Output the (x, y) coordinate of the center of the cell containing the given text.  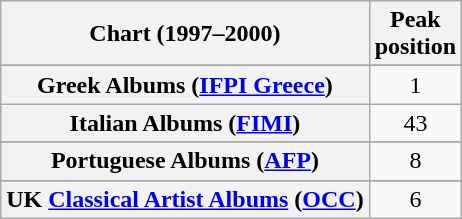
Italian Albums (FIMI) (185, 123)
1 (415, 85)
Portuguese Albums (AFP) (185, 161)
Chart (1997–2000) (185, 34)
UK Classical Artist Albums (OCC) (185, 199)
Greek Albums (IFPI Greece) (185, 85)
8 (415, 161)
43 (415, 123)
6 (415, 199)
Peakposition (415, 34)
